Find where the given text appears and provide that cell's center as [X, Y] coordinate. 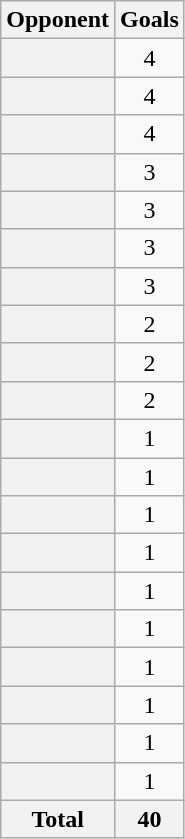
40 [150, 819]
Total [58, 819]
Opponent [58, 20]
Goals [150, 20]
